Detect which cell encompasses the target text, then output its (X, Y) center coordinate. 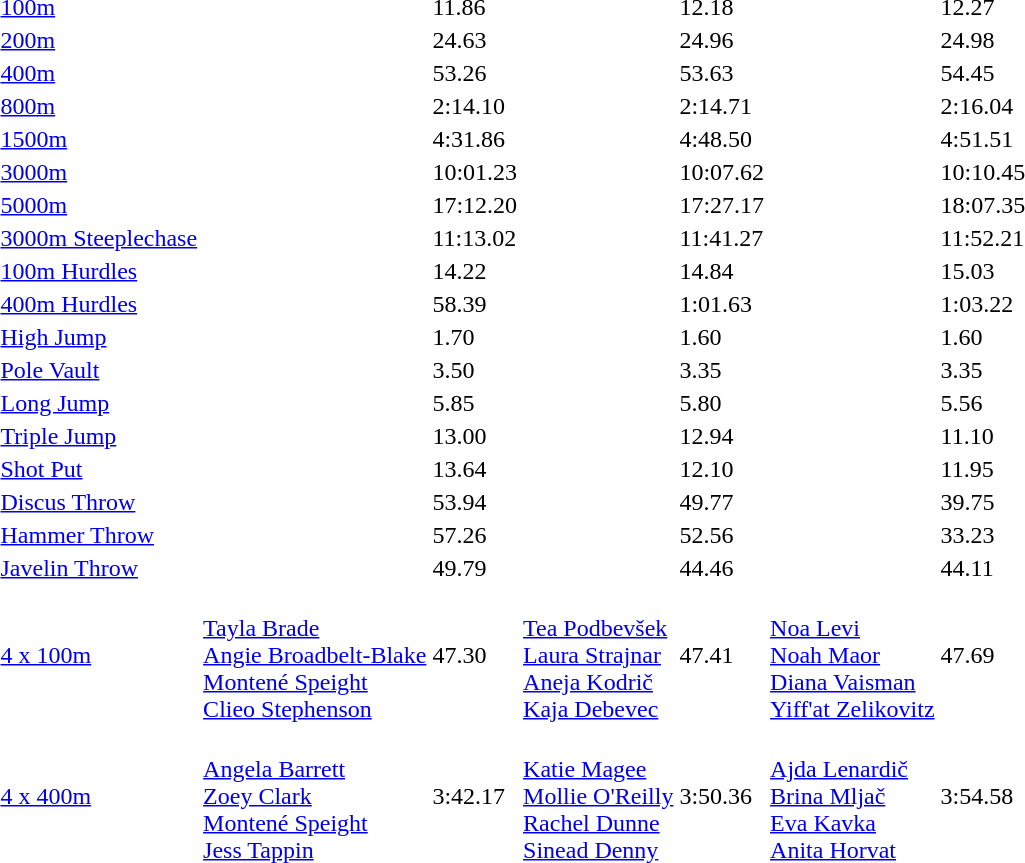
17:27.17 (722, 205)
24.96 (722, 40)
14.84 (722, 271)
5.85 (475, 403)
57.26 (475, 535)
3.35 (722, 370)
1.60 (722, 337)
53.26 (475, 73)
47.41 (722, 655)
10:07.62 (722, 172)
14.22 (475, 271)
2:14.10 (475, 106)
13.64 (475, 469)
12.10 (722, 469)
4:48.50 (722, 139)
44.46 (722, 568)
5.80 (722, 403)
Noa LeviNoah MaorDiana VaismanYiff'at Zelikovitz (853, 655)
53.63 (722, 73)
1:01.63 (722, 304)
24.63 (475, 40)
52.56 (722, 535)
49.77 (722, 502)
49.79 (475, 568)
58.39 (475, 304)
Tea PodbevšekLaura StrajnarAneja KodričKaja Debevec (598, 655)
4:31.86 (475, 139)
Tayla BradeAngie Broadbelt-BlakeMontené SpeightClieo Stephenson (315, 655)
2:14.71 (722, 106)
1.70 (475, 337)
3.50 (475, 370)
53.94 (475, 502)
13.00 (475, 436)
12.94 (722, 436)
11:41.27 (722, 238)
47.30 (475, 655)
17:12.20 (475, 205)
10:01.23 (475, 172)
11:13.02 (475, 238)
